From the cell containing the given text, extract its center point as (X, Y) coordinate. 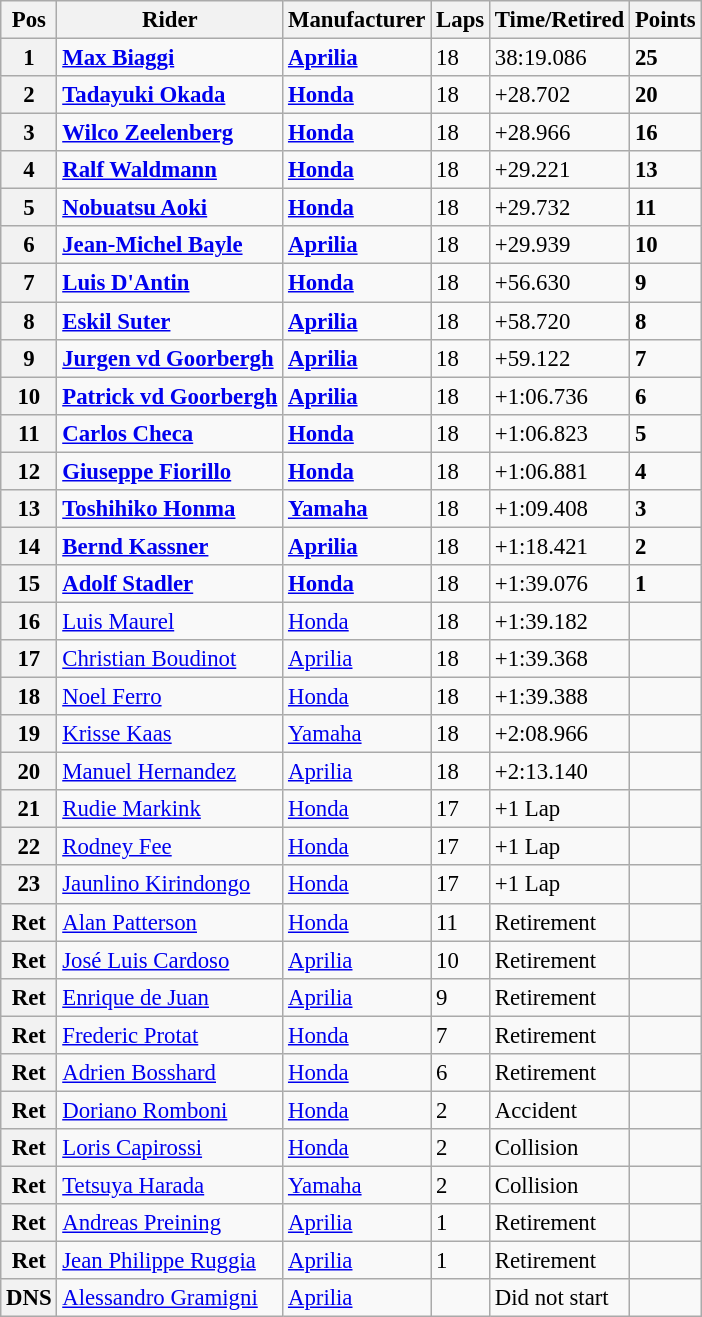
Frederic Protat (170, 1035)
Bernd Kassner (170, 546)
Manufacturer (357, 20)
Eskil Suter (170, 321)
+28.966 (559, 133)
+1:39.368 (559, 659)
Christian Boudinot (170, 659)
Rodney Fee (170, 847)
Wilco Zeelenberg (170, 133)
+1:09.408 (559, 509)
15 (29, 584)
Manuel Hernandez (170, 772)
+1:18.421 (559, 546)
+58.720 (559, 321)
Accident (559, 1110)
Krisse Kaas (170, 734)
23 (29, 885)
Doriano Romboni (170, 1110)
19 (29, 734)
+29.939 (559, 245)
+56.630 (559, 283)
+1:39.182 (559, 621)
Adrien Bosshard (170, 1073)
+29.221 (559, 170)
Laps (460, 20)
Jean-Michel Bayle (170, 245)
+28.702 (559, 95)
Noel Ferro (170, 697)
+2:08.966 (559, 734)
25 (666, 58)
Max Biaggi (170, 58)
José Luis Cardoso (170, 960)
14 (29, 546)
Jurgen vd Goorbergh (170, 358)
Time/Retired (559, 20)
Loris Capirossi (170, 1148)
Tetsuya Harada (170, 1185)
Tadayuki Okada (170, 95)
Jean Philippe Ruggia (170, 1261)
Pos (29, 20)
12 (29, 471)
Enrique de Juan (170, 997)
Adolf Stadler (170, 584)
Nobuatsu Aoki (170, 208)
Rudie Markink (170, 809)
+1:06.881 (559, 471)
Luis Maurel (170, 621)
Toshihiko Honma (170, 509)
Andreas Preining (170, 1223)
DNS (29, 1298)
22 (29, 847)
+1:39.388 (559, 697)
Ralf Waldmann (170, 170)
+1:06.736 (559, 396)
+2:13.140 (559, 772)
38:19.086 (559, 58)
+1:06.823 (559, 433)
Points (666, 20)
+29.732 (559, 208)
Did not start (559, 1298)
Alan Patterson (170, 922)
21 (29, 809)
+1:39.076 (559, 584)
Carlos Checa (170, 433)
Giuseppe Fiorillo (170, 471)
Patrick vd Goorbergh (170, 396)
+59.122 (559, 358)
Jaunlino Kirindongo (170, 885)
Alessandro Gramigni (170, 1298)
Luis D'Antin (170, 283)
Rider (170, 20)
